Search for the cell housing the specified text and yield its (X, Y) center coordinate. 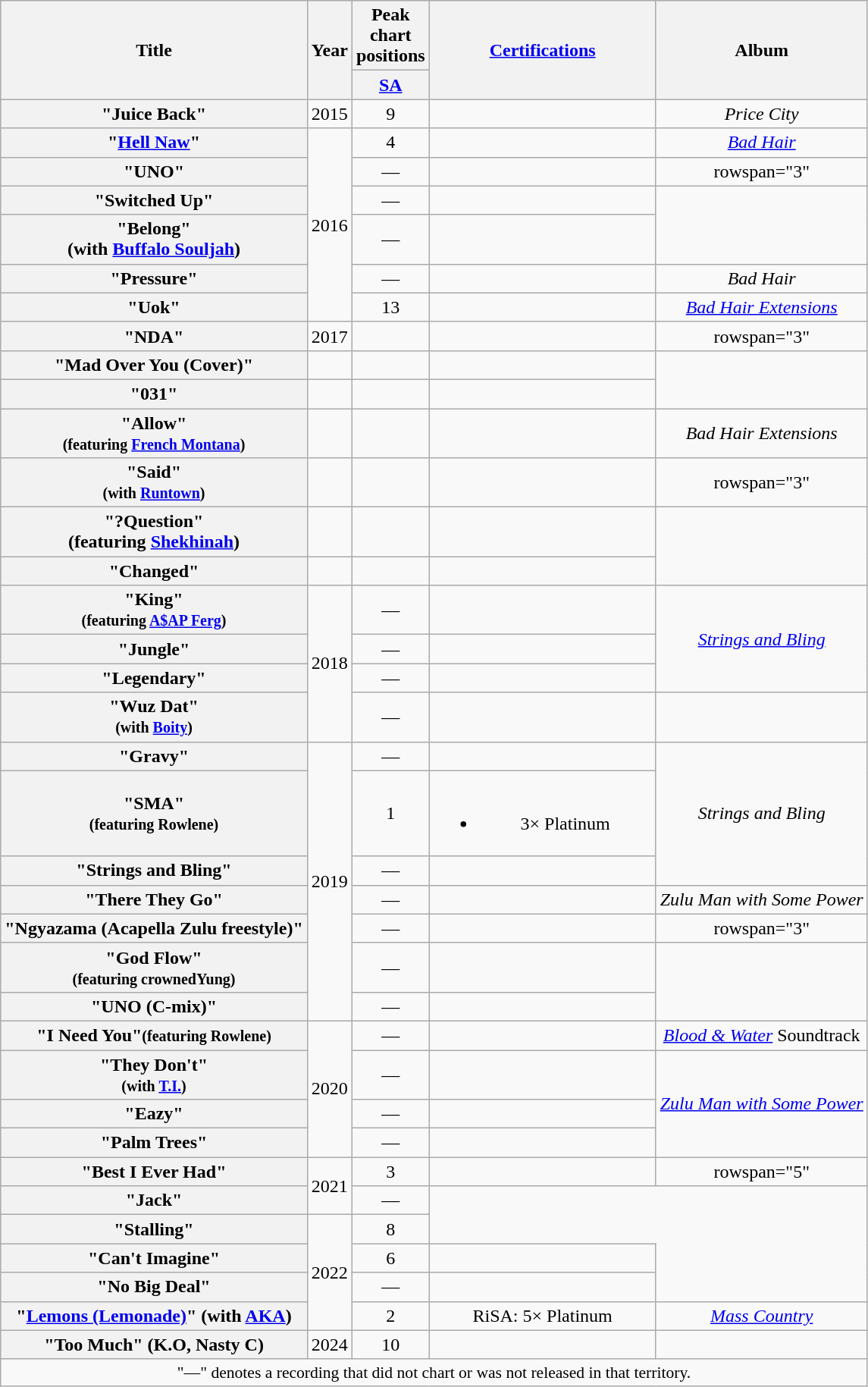
2015 (329, 114)
Blood & Water Soundtrack (761, 1035)
"Lemons (Lemonade)" (with AKA) (155, 1316)
"Can't Imagine" (155, 1258)
2019 (329, 881)
"Juice Back" (155, 114)
"Uok" (155, 307)
"UNO (C-mix)" (155, 1006)
"Too Much" (K.O, Nasty C) (155, 1345)
"NDA" (155, 336)
"God Flow"(featuring crownedYung) (155, 968)
2017 (329, 336)
SA (390, 85)
"Strings and Bling" (155, 871)
RiSA: 5× Platinum (543, 1316)
"King"(featuring A$AP Ferg) (155, 610)
"There They Go" (155, 899)
1 (390, 813)
10 (390, 1345)
"They Don't"(with T.I.) (155, 1074)
"Said"(with Runtown) (155, 482)
"Legendary" (155, 678)
"Gravy" (155, 756)
Peak chart positions (390, 36)
"Belong"(with Buffalo Souljah) (155, 240)
"Jungle" (155, 649)
"Hell Naw" (155, 143)
"Jack" (155, 1200)
2018 (329, 664)
Mass Country (761, 1316)
"Mad Over You (Cover)" (155, 365)
2024 (329, 1345)
"Switched Up" (155, 200)
"Eazy" (155, 1114)
2016 (329, 224)
4 (390, 143)
"Ngyazama (Acapella Zulu freestyle)" (155, 928)
8 (390, 1229)
Year (329, 50)
"Changed" (155, 571)
3 (390, 1172)
rowspan="5" (761, 1172)
2022 (329, 1272)
"031" (155, 394)
"—" denotes a recording that did not chart or was not released in that territory. (434, 1373)
Album (761, 50)
"Pressure" (155, 278)
"No Big Deal" (155, 1287)
3× Platinum (543, 813)
Certifications (543, 50)
6 (390, 1258)
"Best I Ever Had" (155, 1172)
"I Need You"(featuring Rowlene) (155, 1035)
2020 (329, 1089)
"Allow"(featuring French Montana) (155, 432)
"SMA"(featuring Rowlene) (155, 813)
9 (390, 114)
Title (155, 50)
2021 (329, 1186)
"Wuz Dat"(with Boity) (155, 717)
"Palm Trees" (155, 1143)
2 (390, 1316)
"UNO" (155, 171)
"?Question"(featuring Shekhinah) (155, 532)
Price City (761, 114)
13 (390, 307)
"Stalling" (155, 1229)
